Extract the (x, y) coordinate from the center of the cell holding the provided text.  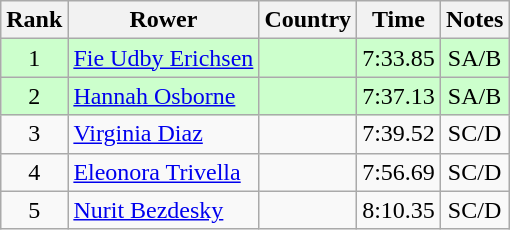
Rank (34, 20)
7:39.52 (399, 134)
Fie Udby Erichsen (164, 58)
Time (399, 20)
7:37.13 (399, 96)
5 (34, 210)
Eleonora Trivella (164, 172)
Rower (164, 20)
Nurit Bezdesky (164, 210)
3 (34, 134)
Country (308, 20)
7:33.85 (399, 58)
2 (34, 96)
4 (34, 172)
1 (34, 58)
Hannah Osborne (164, 96)
Virginia Diaz (164, 134)
8:10.35 (399, 210)
7:56.69 (399, 172)
Notes (474, 20)
